Scan for the cell matching the given text and deliver its [x, y] coordinate at center. 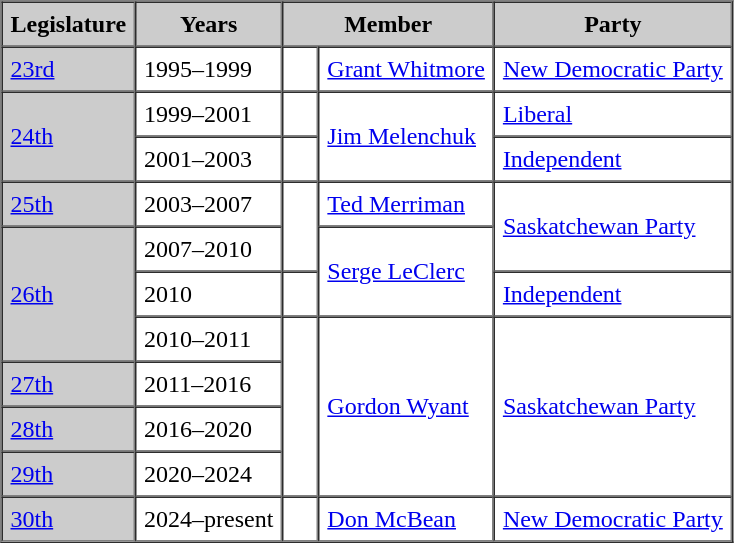
1999–2001 [208, 114]
2016–2020 [208, 428]
Serge LeClerc [406, 271]
Liberal [613, 114]
28th [69, 428]
Gordon Wyant [406, 406]
27th [69, 384]
Legislature [69, 24]
23rd [69, 68]
2011–2016 [208, 384]
Ted Merriman [406, 204]
25th [69, 204]
Don McBean [406, 518]
2020–2024 [208, 474]
2003–2007 [208, 204]
Years [208, 24]
24th [69, 137]
Party [613, 24]
30th [69, 518]
26th [69, 294]
2024–present [208, 518]
1995–1999 [208, 68]
29th [69, 474]
2010–2011 [208, 338]
Member [388, 24]
Grant Whitmore [406, 68]
Jim Melenchuk [406, 137]
2007–2010 [208, 248]
2010 [208, 294]
2001–2003 [208, 158]
